Scan for the cell matching the given text and deliver its (X, Y) coordinate at center. 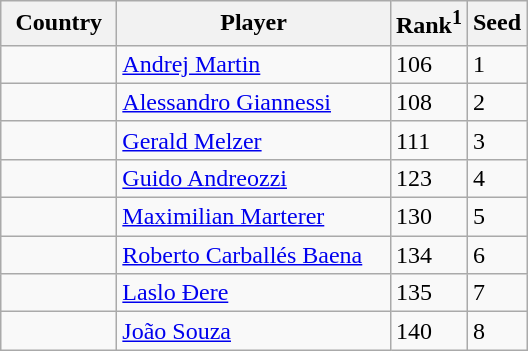
Player (254, 24)
6 (496, 255)
Roberto Carballés Baena (254, 255)
8 (496, 331)
4 (496, 178)
130 (428, 217)
Gerald Melzer (254, 140)
111 (428, 140)
Alessandro Giannessi (254, 102)
Country (59, 24)
135 (428, 293)
134 (428, 255)
Rank1 (428, 24)
123 (428, 178)
Maximilian Marterer (254, 217)
106 (428, 64)
Andrej Martin (254, 64)
Laslo Đere (254, 293)
3 (496, 140)
João Souza (254, 331)
Seed (496, 24)
140 (428, 331)
5 (496, 217)
108 (428, 102)
2 (496, 102)
7 (496, 293)
1 (496, 64)
Guido Andreozzi (254, 178)
